Determine the [X, Y] coordinate at the center of the cell enclosing the given text.  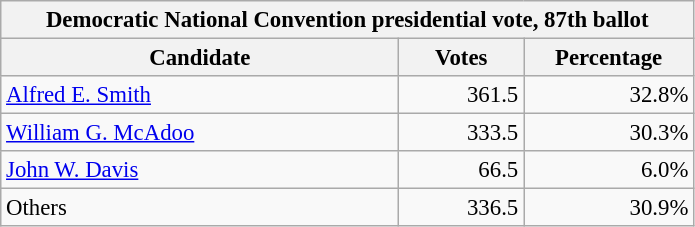
John W. Davis [200, 170]
30.3% [609, 133]
Others [200, 208]
William G. McAdoo [200, 133]
333.5 [462, 133]
66.5 [462, 170]
361.5 [462, 95]
6.0% [609, 170]
Democratic National Convention presidential vote, 87th ballot [348, 20]
Candidate [200, 58]
32.8% [609, 95]
30.9% [609, 208]
Percentage [609, 58]
336.5 [462, 208]
Alfred E. Smith [200, 95]
Votes [462, 58]
